Capture the cell that displays the provided text and extract its (X, Y) central coordinate. 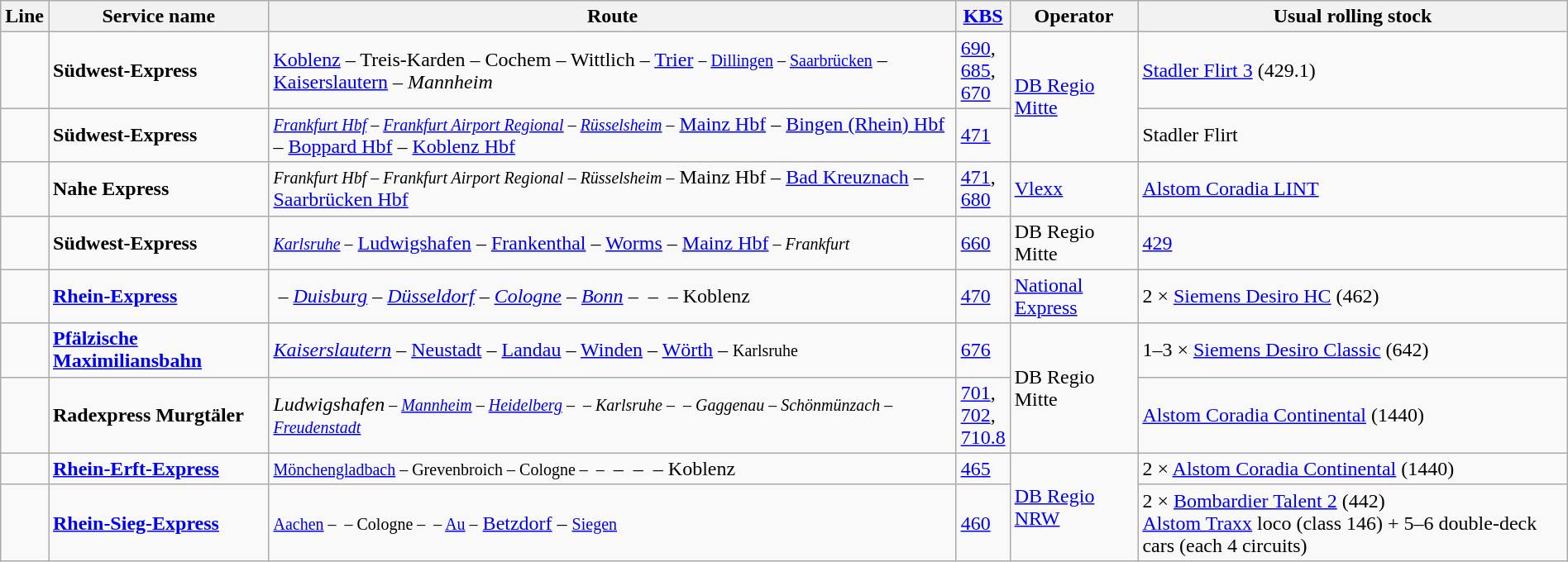
470 (982, 296)
Service name (158, 17)
Operator (1073, 17)
DB Regio NRW (1073, 507)
Pfälzische Maximiliansbahn (158, 350)
Koblenz – Treis-Karden – Cochem – Wittlich – Trier – Dillingen – Saarbrücken – Kaiserslautern – Mannheim (612, 70)
660 (982, 243)
Rhein-Erft-Express (158, 469)
701, 702, 710.8 (982, 415)
Rhein-Express (158, 296)
429 (1353, 243)
Ludwigshafen – Mannheim – Heidelberg – – Karlsruhe – – Gaggenau – Schönmünzach – Freudenstadt (612, 415)
Stadler Flirt 3 (429.1) (1353, 70)
Route (612, 17)
Kaiserslautern – Neustadt – Landau – Winden – Wörth – Karlsruhe (612, 350)
Rhein-Sieg-Express (158, 522)
460 (982, 522)
1–3 × Siemens Desiro Classic (642) (1353, 350)
Alstom Coradia LINT (1353, 188)
690, 685, 670 (982, 70)
465 (982, 469)
Mönchengladbach – Grevenbroich – Cologne – – – – – Koblenz (612, 469)
Radexpress Murgtäler (158, 415)
Frankfurt Hbf – Frankfurt Airport Regional – Rüsselsheim – Mainz Hbf – Bingen (Rhein) Hbf – Boppard Hbf – Koblenz Hbf (612, 136)
471, 680 (982, 188)
Nahe Express (158, 188)
Vlexx (1073, 188)
Karlsruhe – Ludwigshafen – Frankenthal – Worms – Mainz Hbf – Frankfurt (612, 243)
Usual rolling stock (1353, 17)
Stadler Flirt (1353, 136)
2 × Bombardier Talent 2 (442)Alstom Traxx loco (class 146) + 5–6 double-deck cars (each 4 circuits) (1353, 522)
Line (25, 17)
2 × Siemens Desiro HC (462) (1353, 296)
471 (982, 136)
676 (982, 350)
Alstom Coradia Continental (1440) (1353, 415)
– Duisburg – Düsseldorf – Cologne – Bonn – – – Koblenz (612, 296)
2 × Alstom Coradia Continental (1440) (1353, 469)
National Express (1073, 296)
Frankfurt Hbf – Frankfurt Airport Regional – Rüsselsheim – Mainz Hbf – Bad Kreuznach – Saarbrücken Hbf (612, 188)
KBS (982, 17)
Aachen – – Cologne – – Au – Betzdorf – Siegen (612, 522)
